Detect which cell encompasses the target text, then output its [x, y] center coordinate. 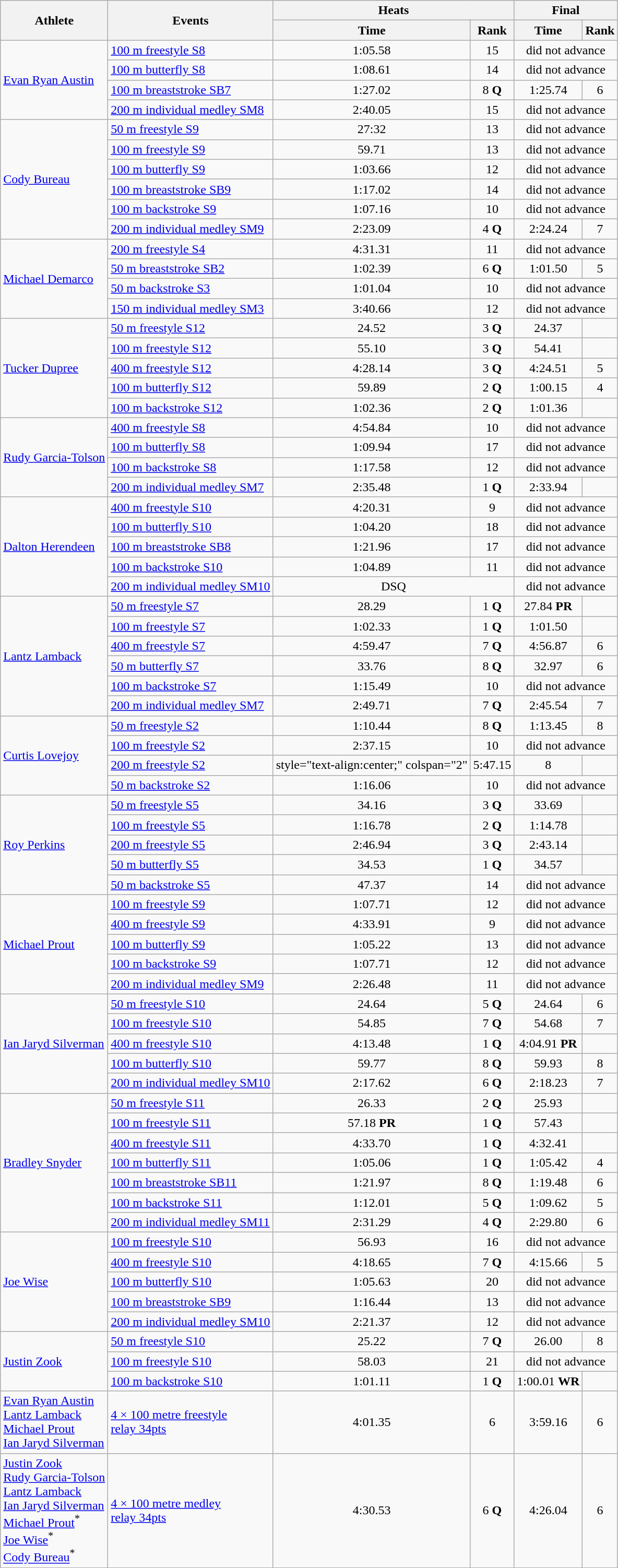
1:13.45 [548, 726]
54.85 [372, 1024]
1:00.15 [548, 388]
50 m freestyle S5 [191, 805]
4:30.53 [372, 1511]
18 [492, 527]
Cody Bureau [54, 179]
2:49.71 [372, 706]
4:56.87 [548, 646]
Heats [394, 10]
2:26.48 [372, 984]
100 m freestyle S8 [191, 50]
100 m breaststroke SB11 [191, 1182]
200 m freestyle S5 [191, 845]
1:08.61 [372, 70]
1:21.97 [372, 1182]
1:03.66 [372, 169]
1:05.06 [372, 1162]
56.93 [372, 1242]
50 m backstroke S5 [191, 885]
1:07.16 [372, 209]
Roy Perkins [54, 845]
1:00.01 WR [548, 1381]
2:23.09 [372, 229]
1:02.33 [372, 626]
100 m freestyle S11 [191, 1123]
1:16.78 [372, 825]
54.68 [548, 1024]
150 m individual medley SM3 [191, 308]
3:59.16 [548, 1422]
400 m freestyle S12 [191, 368]
33.76 [372, 666]
21 [492, 1361]
2:21.37 [372, 1322]
100 m backstroke S12 [191, 408]
2:46.94 [372, 845]
4:59.47 [372, 646]
1:17.02 [372, 189]
1:02.36 [372, 408]
50 m backstroke S3 [191, 289]
55.10 [372, 348]
4:01.35 [372, 1422]
Justin ZookRudy Garcia-TolsonLantz LambackIan Jaryd SilvermanMichael Prout*Joe Wise*Cody Bureau* [54, 1511]
27:32 [372, 129]
24.37 [548, 328]
100 m breaststroke SB8 [191, 547]
Curtis Lovejoy [54, 755]
25.22 [372, 1341]
Michael Demarco [54, 279]
1:02.39 [372, 269]
Events [191, 20]
1:05.22 [372, 944]
50 m butterfly S5 [191, 864]
4:33.91 [372, 924]
1:05.63 [372, 1282]
1:10.44 [372, 726]
1:04.20 [372, 527]
1:15.49 [372, 686]
400 m freestyle S7 [191, 646]
50 m freestyle S12 [191, 328]
24.52 [372, 328]
4:33.70 [372, 1143]
32.97 [548, 666]
Lantz Lamback [54, 656]
400 m freestyle S11 [191, 1143]
50 m butterfly S7 [191, 666]
57.43 [548, 1123]
59.93 [548, 1063]
50 m breaststroke SB2 [191, 269]
2:18.23 [548, 1083]
400 m freestyle S8 [191, 427]
4:13.48 [372, 1043]
28.29 [372, 607]
400 m freestyle S9 [191, 924]
59.89 [372, 388]
Evan Ryan AustinLantz LambackMichael ProutIan Jaryd Silverman [54, 1422]
50 m freestyle S9 [191, 129]
4:54.84 [372, 427]
Ian Jaryd Silverman [54, 1043]
1:05.42 [548, 1162]
1:16.06 [372, 785]
200 m individual medley SM11 [191, 1222]
1:25.74 [548, 90]
4 × 100 metre freestylerelay 34pts [191, 1422]
1:27.02 [372, 90]
2:35.48 [372, 487]
Justin Zook [54, 1361]
5:47.15 [492, 765]
2:31.29 [372, 1222]
4:24.51 [548, 368]
20 [492, 1282]
1:21.96 [372, 547]
Michael Prout [54, 944]
4:31.31 [372, 249]
100 m backstroke S8 [191, 467]
100 m freestyle S7 [191, 626]
4 × 100 metre medleyrelay 34pts [191, 1511]
1:16.44 [372, 1302]
1:01.11 [372, 1381]
4:32.41 [548, 1143]
1:17.58 [372, 467]
1:19.48 [548, 1182]
Dalton Herendeen [54, 547]
Joe Wise [54, 1282]
100 m backstroke S7 [191, 686]
34.57 [548, 864]
Tucker Dupree [54, 368]
50 m freestyle S7 [191, 607]
4:18.65 [372, 1262]
100 m butterfly S11 [191, 1162]
59.77 [372, 1063]
Final [566, 10]
4:28.14 [372, 368]
16 [492, 1242]
4:20.31 [372, 507]
Athlete [54, 20]
Bradley Snyder [54, 1162]
2:29.80 [548, 1222]
2:24.24 [548, 229]
100 m backstroke S11 [191, 1202]
2:37.15 [372, 745]
200 m freestyle S2 [191, 765]
26.00 [548, 1341]
Rudy Garcia-Tolson [54, 457]
100 m freestyle S5 [191, 825]
2:40.05 [372, 110]
1:01.04 [372, 289]
57.18 PR [372, 1123]
1:05.58 [372, 50]
34.16 [372, 805]
Evan Ryan Austin [54, 80]
2:45.54 [548, 706]
3:40.66 [372, 308]
27.84 PR [548, 607]
200 m individual medley SM8 [191, 110]
2:43.14 [548, 845]
2:33.94 [548, 487]
50 m freestyle S2 [191, 726]
1:09.62 [548, 1202]
26.33 [372, 1103]
1:01.36 [548, 408]
200 m freestyle S4 [191, 249]
1:09.94 [372, 447]
2:17.62 [372, 1083]
50 m backstroke S2 [191, 785]
34.53 [372, 864]
54.41 [548, 348]
1:12.01 [372, 1202]
25.93 [548, 1103]
33.69 [548, 805]
4:15.66 [548, 1262]
1:04.89 [372, 566]
4:26.04 [548, 1511]
50 m freestyle S11 [191, 1103]
59.71 [372, 149]
100 m freestyle S12 [191, 348]
47.37 [372, 885]
100 m freestyle S2 [191, 745]
58.03 [372, 1361]
style="text-align:center;" colspan="2" [372, 765]
1:14.78 [548, 825]
DSQ [394, 587]
100 m breaststroke SB7 [191, 90]
100 m butterfly S12 [191, 388]
4:04.91 PR [548, 1043]
